Find where the given text appears and provide that cell's center as [x, y] coordinate. 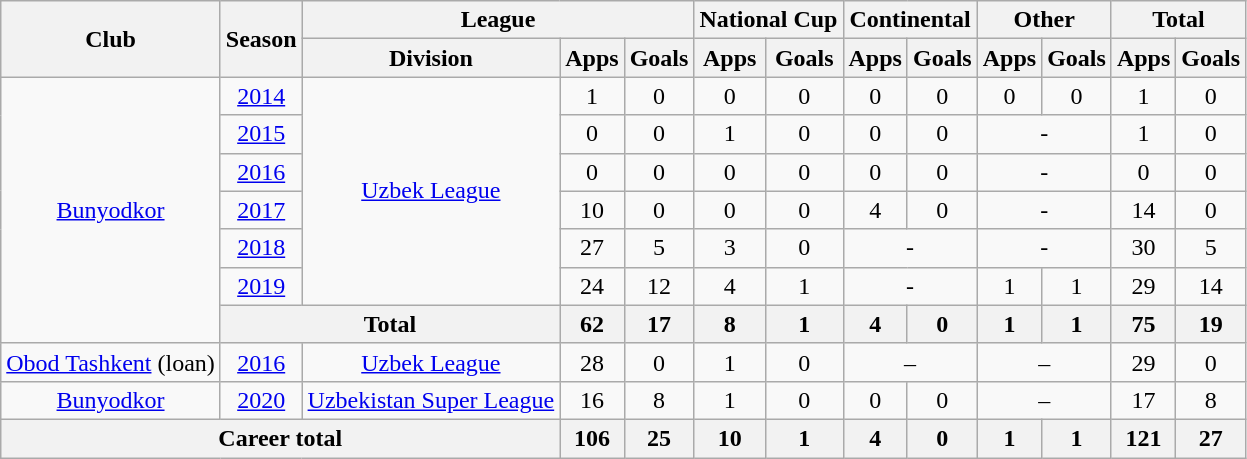
2014 [261, 96]
Obod Tashkent (loan) [111, 362]
12 [659, 286]
19 [1211, 324]
16 [592, 400]
Division [431, 58]
28 [592, 362]
75 [1143, 324]
National Cup [768, 20]
106 [592, 438]
League [498, 20]
2015 [261, 134]
30 [1143, 248]
2019 [261, 286]
Other [1044, 20]
121 [1143, 438]
25 [659, 438]
2017 [261, 210]
Uzbekistan Super League [431, 400]
2020 [261, 400]
2018 [261, 248]
Season [261, 39]
Career total [280, 438]
24 [592, 286]
Continental [910, 20]
3 [730, 248]
62 [592, 324]
Club [111, 39]
